Output the (x, y) coordinate of the center of the cell containing the given text.  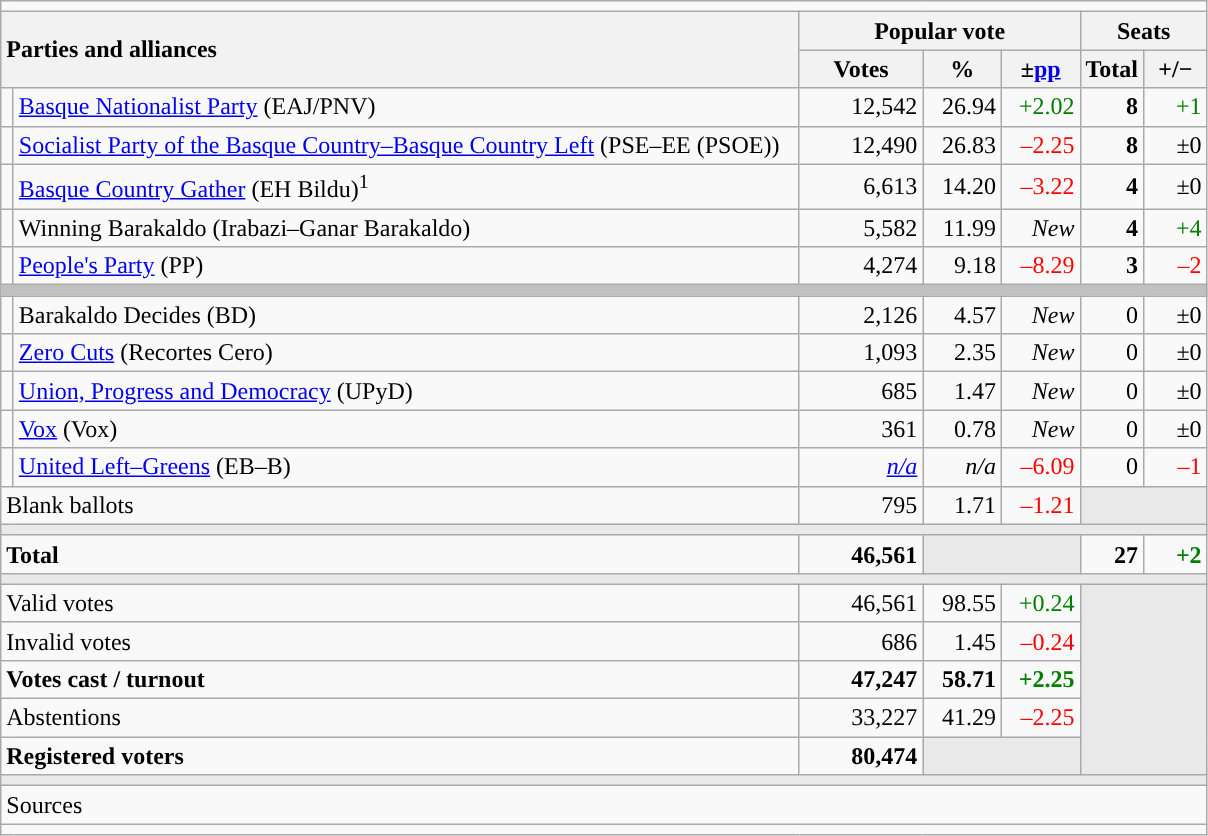
9.18 (962, 266)
26.94 (962, 107)
–3.22 (1040, 186)
United Left–Greens (EB–B) (406, 467)
+/− (1176, 69)
Popular vote (940, 31)
Basque Country Gather (EH Bildu)1 (406, 186)
795 (861, 505)
+2 (1176, 554)
1.71 (962, 505)
Invalid votes (400, 641)
–1 (1176, 467)
Union, Progress and Democracy (UPyD) (406, 391)
Basque Nationalist Party (EAJ/PNV) (406, 107)
26.83 (962, 145)
Winning Barakaldo (Irabazi–Ganar Barakaldo) (406, 228)
27 (1112, 554)
14.20 (962, 186)
Registered voters (400, 756)
Zero Cuts (Recortes Cero) (406, 353)
–2 (1176, 266)
Barakaldo Decides (BD) (406, 315)
33,227 (861, 718)
80,474 (861, 756)
Blank ballots (400, 505)
–1.21 (1040, 505)
2.35 (962, 353)
47,247 (861, 679)
±pp (1040, 69)
5,582 (861, 228)
+2.02 (1040, 107)
58.71 (962, 679)
Seats (1144, 31)
361 (861, 429)
1,093 (861, 353)
Parties and alliances (400, 50)
Votes (861, 69)
11.99 (962, 228)
+4 (1176, 228)
4.57 (962, 315)
12,490 (861, 145)
Votes cast / turnout (400, 679)
–6.09 (1040, 467)
1.47 (962, 391)
% (962, 69)
+0.24 (1040, 603)
+2.25 (1040, 679)
2,126 (861, 315)
4,274 (861, 266)
–8.29 (1040, 266)
3 (1112, 266)
Valid votes (400, 603)
Abstentions (400, 718)
People's Party (PP) (406, 266)
685 (861, 391)
1.45 (962, 641)
12,542 (861, 107)
+1 (1176, 107)
0.78 (962, 429)
Sources (604, 805)
–0.24 (1040, 641)
Socialist Party of the Basque Country–Basque Country Left (PSE–EE (PSOE)) (406, 145)
Vox (Vox) (406, 429)
686 (861, 641)
6,613 (861, 186)
41.29 (962, 718)
98.55 (962, 603)
